Provide the [x, y] coordinate of the cell's center where the given text is located.  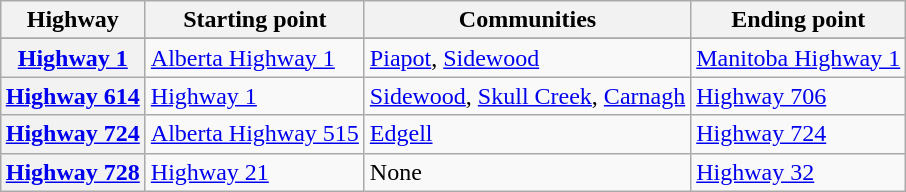
Communities [527, 20]
Starting point [254, 20]
Manitoba Highway 1 [798, 58]
None [527, 172]
Edgell [527, 134]
Highway 32 [798, 172]
Alberta Highway 1 [254, 58]
Sidewood, Skull Creek, Carnagh [527, 96]
Highway 614 [72, 96]
Piapot, Sidewood [527, 58]
Highway 21 [254, 172]
Highway 706 [798, 96]
Highway 728 [72, 172]
Ending point [798, 20]
Highway [72, 20]
Alberta Highway 515 [254, 134]
